Determine the [x, y] coordinate at the center of the cell enclosing the given text.  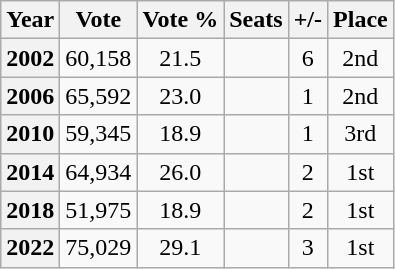
Place [361, 20]
65,592 [98, 96]
2018 [30, 210]
21.5 [180, 58]
Vote % [180, 20]
51,975 [98, 210]
23.0 [180, 96]
3 [308, 248]
Year [30, 20]
59,345 [98, 134]
2022 [30, 248]
26.0 [180, 172]
2010 [30, 134]
29.1 [180, 248]
60,158 [98, 58]
Vote [98, 20]
6 [308, 58]
Seats [256, 20]
2006 [30, 96]
+/- [308, 20]
2002 [30, 58]
3rd [361, 134]
75,029 [98, 248]
64,934 [98, 172]
2014 [30, 172]
